For the text-containing cell, return its midpoint in (X, Y) coordinate format. 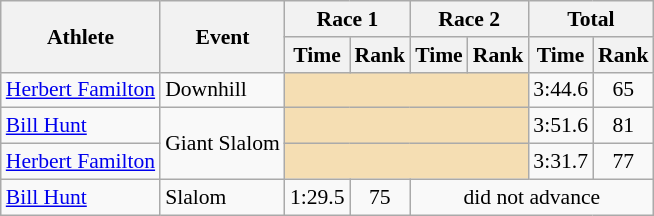
Total (590, 19)
81 (624, 126)
75 (380, 197)
3:44.6 (560, 90)
3:51.6 (560, 126)
77 (624, 162)
Downhill (222, 90)
1:29.5 (318, 197)
Slalom (222, 197)
Race 1 (348, 19)
did not advance (532, 197)
Athlete (80, 36)
Giant Slalom (222, 144)
3:31.7 (560, 162)
65 (624, 90)
Event (222, 36)
Race 2 (469, 19)
